Detect which cell encompasses the target text, then output its [X, Y] center coordinate. 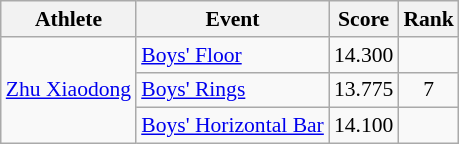
14.300 [364, 55]
Zhu Xiaodong [68, 90]
Athlete [68, 19]
Boys' Rings [232, 90]
Score [364, 19]
Rank [428, 19]
14.100 [364, 126]
13.775 [364, 90]
7 [428, 90]
Event [232, 19]
Boys' Horizontal Bar [232, 126]
Boys' Floor [232, 55]
